Identify which cell holds the provided text, then report its (X, Y) central coordinate. 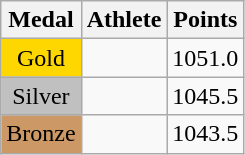
Athlete (124, 20)
Bronze (41, 134)
Medal (41, 20)
Gold (41, 58)
Silver (41, 96)
Points (206, 20)
1051.0 (206, 58)
1043.5 (206, 134)
1045.5 (206, 96)
